Return [x, y] of the center of cell containing provided text 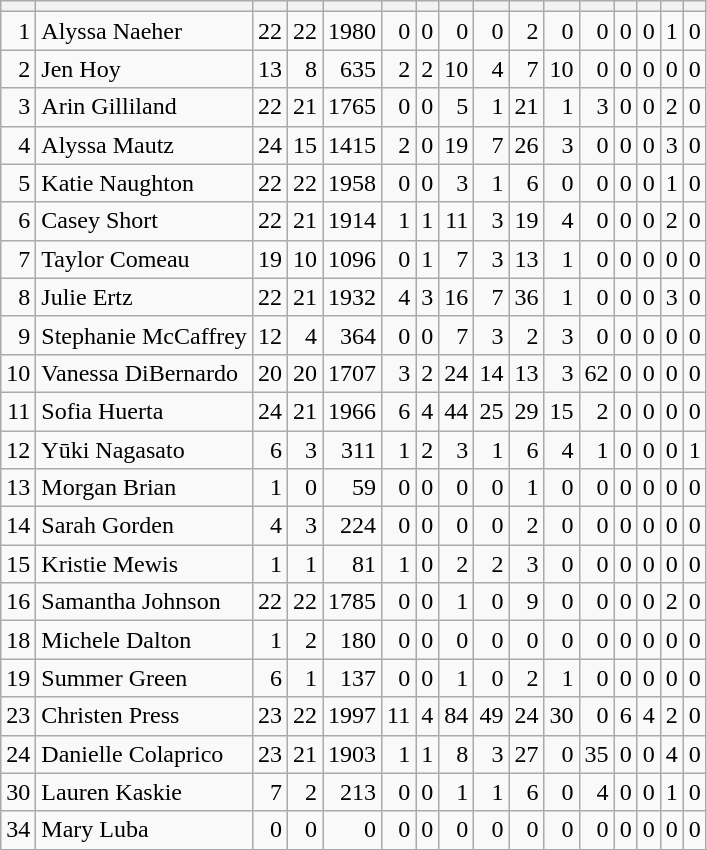
34 [18, 830]
35 [596, 754]
Julie Ertz [144, 297]
18 [18, 640]
1903 [352, 754]
Casey Short [144, 221]
Morgan Brian [144, 488]
1415 [352, 145]
26 [526, 145]
Stephanie McCaffrey [144, 335]
Yūki Nagasato [144, 449]
Arin Gilliland [144, 107]
Samantha Johnson [144, 602]
137 [352, 678]
1096 [352, 259]
Kristie Mewis [144, 564]
84 [456, 716]
Vanessa DiBernardo [144, 373]
213 [352, 792]
Summer Green [144, 678]
1785 [352, 602]
49 [492, 716]
635 [352, 69]
44 [456, 411]
180 [352, 640]
Katie Naughton [144, 183]
Christen Press [144, 716]
81 [352, 564]
Taylor Comeau [144, 259]
29 [526, 411]
Sofia Huerta [144, 411]
Lauren Kaskie [144, 792]
Alyssa Naeher [144, 31]
1765 [352, 107]
1958 [352, 183]
1980 [352, 31]
1966 [352, 411]
1914 [352, 221]
Danielle Colaprico [144, 754]
Jen Hoy [144, 69]
Mary Luba [144, 830]
311 [352, 449]
25 [492, 411]
Alyssa Mautz [144, 145]
36 [526, 297]
1997 [352, 716]
59 [352, 488]
Sarah Gorden [144, 526]
Michele Dalton [144, 640]
1932 [352, 297]
224 [352, 526]
364 [352, 335]
27 [526, 754]
1707 [352, 373]
62 [596, 373]
